Detect which cell encompasses the target text, then output its [x, y] center coordinate. 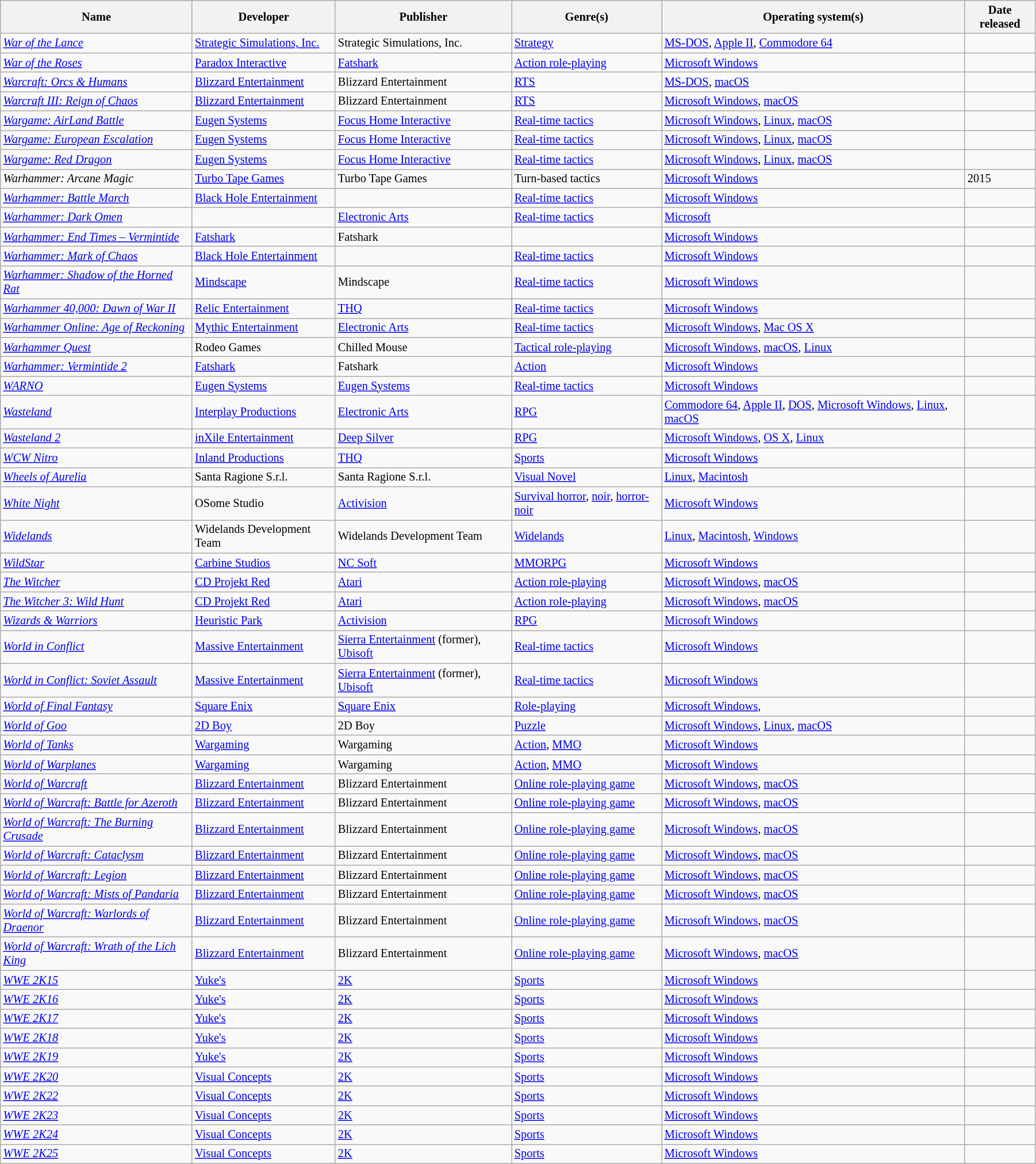
WWE 2K23 [97, 1115]
Wasteland [97, 412]
World of Warcraft: Battle for Azeroth [97, 803]
Visual Novel [586, 477]
Chilled Mouse [423, 347]
Operating system(s) [813, 17]
WWE 2K16 [97, 999]
MS-DOS, Apple II, Commodore 64 [813, 43]
Rodeo Games [263, 347]
Wheels of Aurelia [97, 477]
Genre(s) [586, 17]
WWE 2K18 [97, 1038]
World of Warcraft: Warlords of Draenor [97, 920]
Wargame: Red Dragon [97, 159]
Carbine Studios [263, 563]
Warhammer Quest [97, 347]
World in Conflict [97, 647]
The Witcher [97, 582]
Name [97, 17]
Warhammer: Battle March [97, 198]
Warcraft III: Reign of Chaos [97, 101]
World of Warplanes [97, 765]
Warhammer: Mark of Chaos [97, 256]
Role-playing [586, 706]
World of Tanks [97, 745]
Wargame: AirLand Battle [97, 121]
Date released [1000, 17]
WWE 2K17 [97, 1019]
Wargame: European Escalation [97, 140]
Publisher [423, 17]
War of the Roses [97, 63]
Warcraft: Orcs & Humans [97, 82]
Warhammer Online: Age of Reckoning [97, 328]
Microsoft Windows, macOS, Linux [813, 347]
Microsoft Windows, OS X, Linux [813, 438]
Strategy [586, 43]
Microsoft Windows, Mac OS X [813, 328]
World of Final Fantasy [97, 706]
White Night [97, 503]
NC Soft [423, 563]
Wizards & Warriors [97, 621]
World of Goo [97, 725]
Developer [263, 17]
Interplay Productions [263, 412]
WWE 2K20 [97, 1077]
World of Warcraft: Mists of Pandaria [97, 894]
Tactical role-playing [586, 347]
inXile Entertainment [263, 438]
OSome Studio [263, 503]
War of the Lance [97, 43]
Mythic Entertainment [263, 328]
The Witcher 3: Wild Hunt [97, 601]
WWE 2K22 [97, 1096]
WCW Nitro [97, 458]
World in Conflict: Soviet Assault [97, 680]
Wasteland 2 [97, 438]
Relic Entertainment [263, 309]
WWE 2K19 [97, 1057]
Microsoft Windows, [813, 706]
Inland Productions [263, 458]
WWE 2K25 [97, 1154]
Warhammer: Dark Omen [97, 217]
Warhammer: Vermintide 2 [97, 366]
World of Warcraft: Legion [97, 875]
Survival horror, noir, horror-noir [586, 503]
WildStar [97, 563]
Warhammer: End Times – Vermintide [97, 237]
Paradox Interactive [263, 63]
Microsoft [813, 217]
MMORPG [586, 563]
Heuristic Park [263, 621]
WARNO [97, 386]
MS-DOS, macOS [813, 82]
World of Warcraft: The Burning Crusade [97, 829]
World of Warcraft: Wrath of the Lich King [97, 954]
WWE 2K15 [97, 980]
World of Warcraft [97, 783]
Linux, Macintosh [813, 477]
Warhammer: Shadow of the Horned Rat [97, 282]
Warhammer: Arcane Magic [97, 179]
World of Warcraft: Cataclysm [97, 855]
2015 [1000, 179]
Action [586, 366]
Commodore 64, Apple II, DOS, Microsoft Windows, Linux, macOS [813, 412]
Linux, Macintosh, Windows [813, 536]
Puzzle [586, 725]
Warhammer 40,000: Dawn of War II [97, 309]
Turn-based tactics [586, 179]
Deep Silver [423, 438]
WWE 2K24 [97, 1135]
